Search for the cell housing the specified text and yield its [x, y] center coordinate. 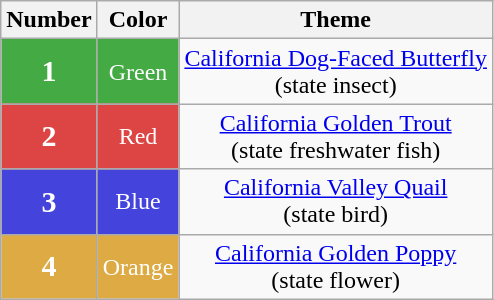
Color [138, 20]
3 [49, 202]
California Golden Trout(state freshwater fish) [336, 136]
Red [138, 136]
California Valley Quail(state bird) [336, 202]
Blue [138, 202]
Orange [138, 266]
2 [49, 136]
Green [138, 72]
Theme [336, 20]
California Dog-Faced Butterfly(state insect) [336, 72]
4 [49, 266]
California Golden Poppy(state flower) [336, 266]
Number [49, 20]
1 [49, 72]
